Return (x, y) of the center of cell containing provided text 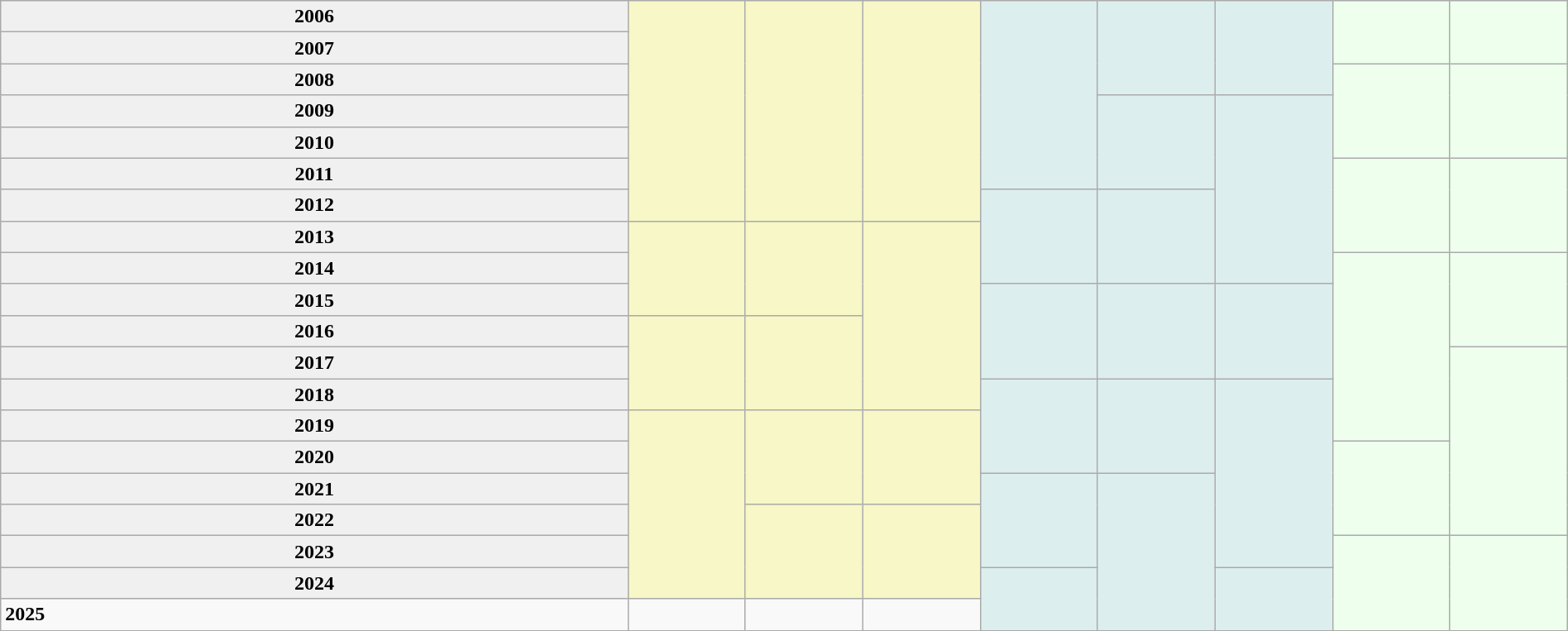
2018 (314, 394)
2014 (314, 268)
2008 (314, 79)
2021 (314, 489)
2009 (314, 111)
2013 (314, 237)
2016 (314, 331)
2010 (314, 142)
2025 (314, 614)
2019 (314, 426)
2023 (314, 552)
2015 (314, 299)
2007 (314, 48)
2012 (314, 205)
2006 (314, 17)
2017 (314, 362)
2020 (314, 457)
2024 (314, 583)
2011 (314, 174)
2022 (314, 520)
